Find where the given text appears and provide that cell's center as [x, y] coordinate. 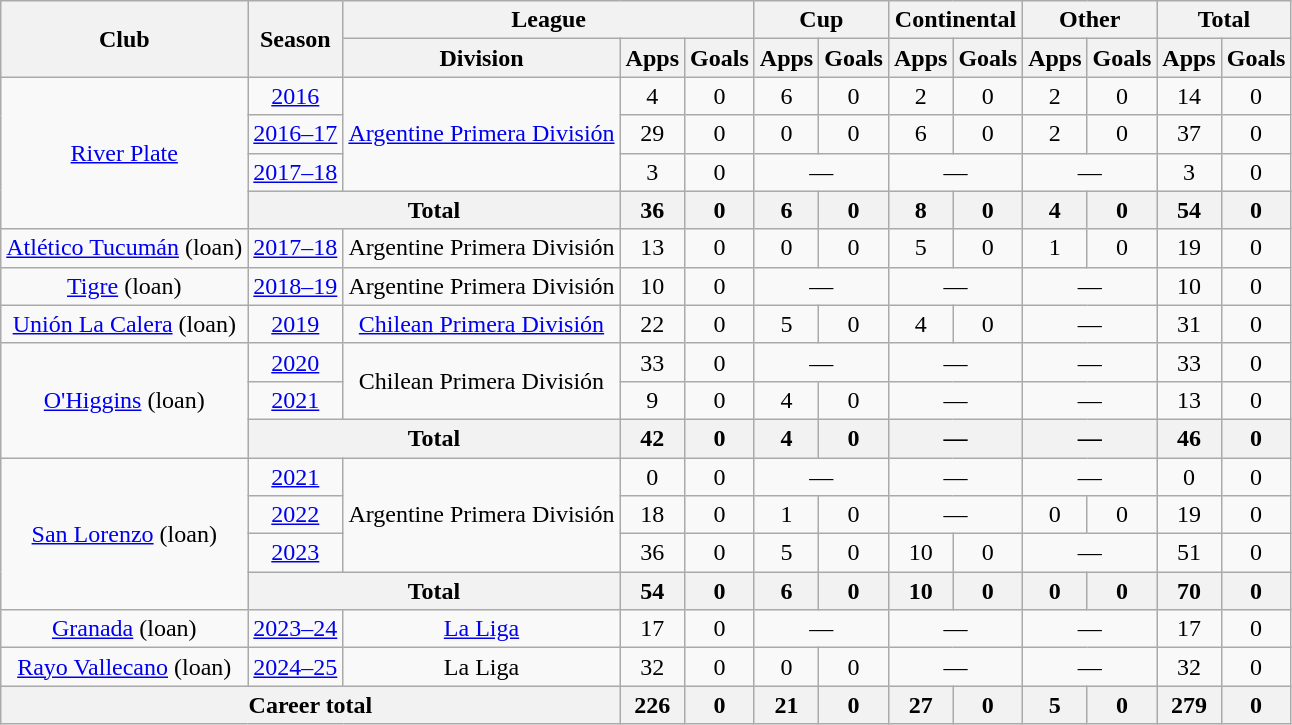
37 [1189, 134]
46 [1189, 438]
42 [652, 438]
2023 [296, 553]
2022 [296, 515]
Unión La Calera (loan) [124, 324]
Granada (loan) [124, 629]
226 [652, 705]
2019 [296, 324]
21 [786, 705]
279 [1189, 705]
Cup [821, 20]
8 [920, 210]
70 [1189, 591]
Season [296, 39]
51 [1189, 553]
Career total [310, 705]
League [548, 20]
2016–17 [296, 134]
Tigre (loan) [124, 286]
O'Higgins (loan) [124, 400]
Continental [955, 20]
22 [652, 324]
14 [1189, 96]
Division [482, 58]
18 [652, 515]
Atlético Tucumán (loan) [124, 248]
27 [920, 705]
2023–24 [296, 629]
2016 [296, 96]
2024–25 [296, 667]
Club [124, 39]
2018–19 [296, 286]
Rayo Vallecano (loan) [124, 667]
29 [652, 134]
9 [652, 400]
2020 [296, 362]
Other [1090, 20]
River Plate [124, 153]
31 [1189, 324]
San Lorenzo (loan) [124, 534]
